For the text-containing cell, return its midpoint in [x, y] coordinate format. 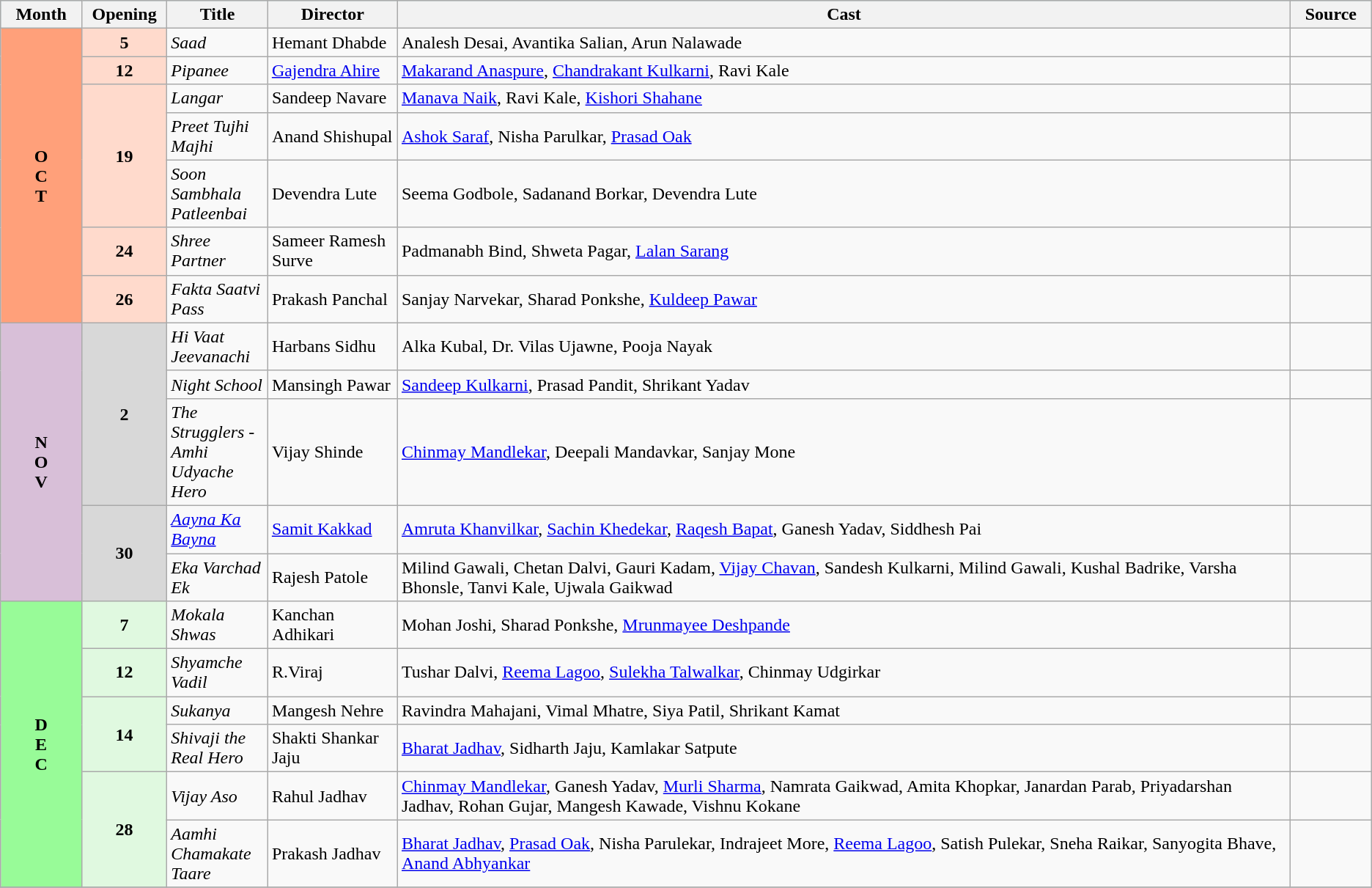
Cast [844, 15]
OCT [41, 176]
Chinmay Mandlekar, Deepali Mandavkar, Sanjay Mone [844, 452]
Amruta Khanvilkar, Sachin Khedekar, Raqesh Bapat, Ganesh Yadav, Siddhesh Pai [844, 529]
Kanchan Adhikari [333, 625]
Milind Gawali, Chetan Dalvi, Gauri Kadam, Vijay Chavan, Sandesh Kulkarni, Milind Gawali, Kushal Badrike, Varsha Bhonsle, Tanvi Kale, Ujwala Gaikwad [844, 576]
Seema Godbole, Sadanand Borkar, Devendra Lute [844, 194]
7 [124, 625]
Anand Shishupal [333, 136]
NOV [41, 462]
Vijay Aso [218, 796]
Shivaji the Real Hero [218, 748]
Prakash Panchal [333, 299]
2 [124, 414]
28 [124, 830]
Devendra Lute [333, 194]
Director [333, 15]
Sanjay Narvekar, Sharad Ponkshe, Kuldeep Pawar [844, 299]
5 [124, 43]
Alka Kubal, Dr. Vilas Ujawne, Pooja Nayak [844, 346]
DEC [41, 744]
Harbans Sidhu [333, 346]
Source [1331, 15]
Bharat Jadhav, Sidharth Jaju, Kamlakar Satpute [844, 748]
14 [124, 735]
Preet Tujhi Majhi [218, 136]
Mangesh Nehre [333, 711]
Padmanabh Bind, Shweta Pagar, Lalan Sarang [844, 251]
Sameer Ramesh Surve [333, 251]
Prakash Jadhav [333, 854]
Samit Kakkad [333, 529]
Sandeep Navare [333, 98]
Fakta Saatvi Pass [218, 299]
Hi Vaat Jeevanachi [218, 346]
R.Viraj [333, 673]
Rahul Jadhav [333, 796]
Soon Sambhala Patleenbai [218, 194]
Ashok Saraf, Nisha Parulkar, Prasad Oak [844, 136]
Mokala Shwas [218, 625]
Hemant Dhabde [333, 43]
Shree Partner [218, 251]
Vijay Shinde [333, 452]
Eka Varchad Ek [218, 576]
Manava Naik, Ravi Kale, Kishori Shahane [844, 98]
Shakti Shankar Jaju [333, 748]
Title [218, 15]
Month [41, 15]
30 [124, 553]
Gajendra Ahire [333, 70]
19 [124, 155]
Aayna Ka Bayna [218, 529]
Sandeep Kulkarni, Prasad Pandit, Shrikant Yadav [844, 384]
Tushar Dalvi, Reema Lagoo, Sulekha Talwalkar, Chinmay Udgirkar [844, 673]
Analesh Desai, Avantika Salian, Arun Nalawade [844, 43]
Langar [218, 98]
Sukanya [218, 711]
Aamhi Chamakate Taare [218, 854]
Mohan Joshi, Sharad Ponkshe, Mrunmayee Deshpande [844, 625]
The Strugglers - Amhi Udyache Hero [218, 452]
26 [124, 299]
Ravindra Mahajani, Vimal Mhatre, Siya Patil, Shrikant Kamat [844, 711]
24 [124, 251]
Pipanee [218, 70]
Rajesh Patole [333, 576]
Makarand Anaspure, Chandrakant Kulkarni, Ravi Kale [844, 70]
Saad [218, 43]
Shyamche Vadil [218, 673]
Opening [124, 15]
Bharat Jadhav, Prasad Oak, Nisha Parulekar, Indrajeet More, Reema Lagoo, Satish Pulekar, Sneha Raikar, Sanyogita Bhave, Anand Abhyankar [844, 854]
Night School [218, 384]
Mansingh Pawar [333, 384]
